Locate the cell with the specified text and output its [x, y] center coordinate. 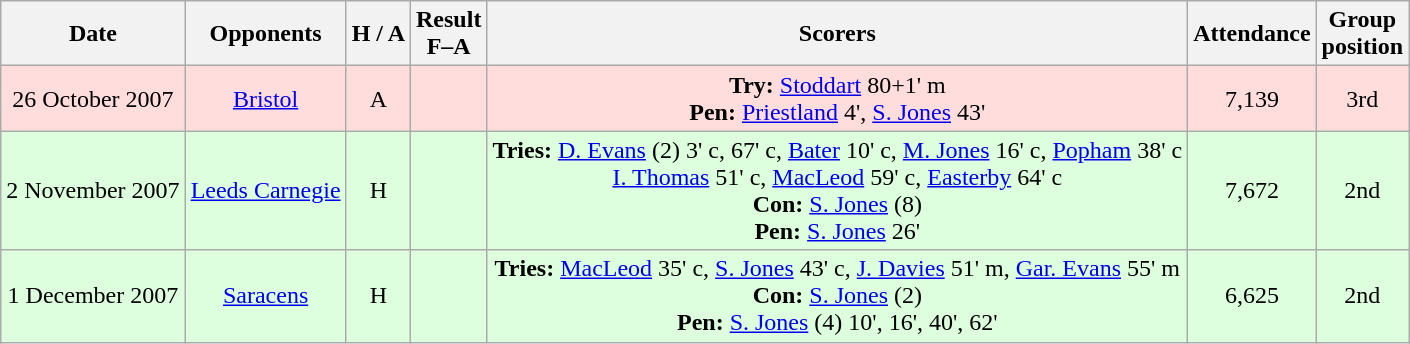
Attendance [1252, 34]
7,139 [1252, 98]
Tries: MacLeod 35' c, S. Jones 43' c, J. Davies 51' m, Gar. Evans 55' mCon: S. Jones (2)Pen: S. Jones (4) 10', 16', 40', 62' [838, 296]
7,672 [1252, 190]
Opponents [266, 34]
Try: Stoddart 80+1' mPen: Priestland 4', S. Jones 43' [838, 98]
Bristol [266, 98]
3rd [1362, 98]
6,625 [1252, 296]
A [378, 98]
Leeds Carnegie [266, 190]
Groupposition [1362, 34]
Scorers [838, 34]
H / A [378, 34]
2 November 2007 [93, 190]
Saracens [266, 296]
ResultF–A [449, 34]
26 October 2007 [93, 98]
1 December 2007 [93, 296]
Date [93, 34]
